From the cell containing the given text, extract its center point as [x, y] coordinate. 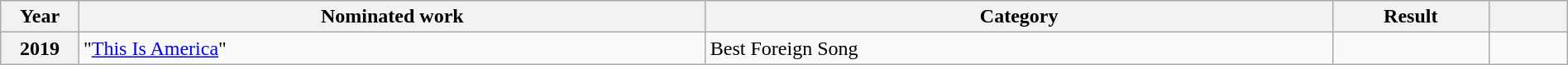
2019 [40, 48]
"This Is America" [392, 48]
Result [1411, 17]
Year [40, 17]
Category [1019, 17]
Nominated work [392, 17]
Best Foreign Song [1019, 48]
